Determine the [x, y] coordinate at the center of the cell enclosing the given text.  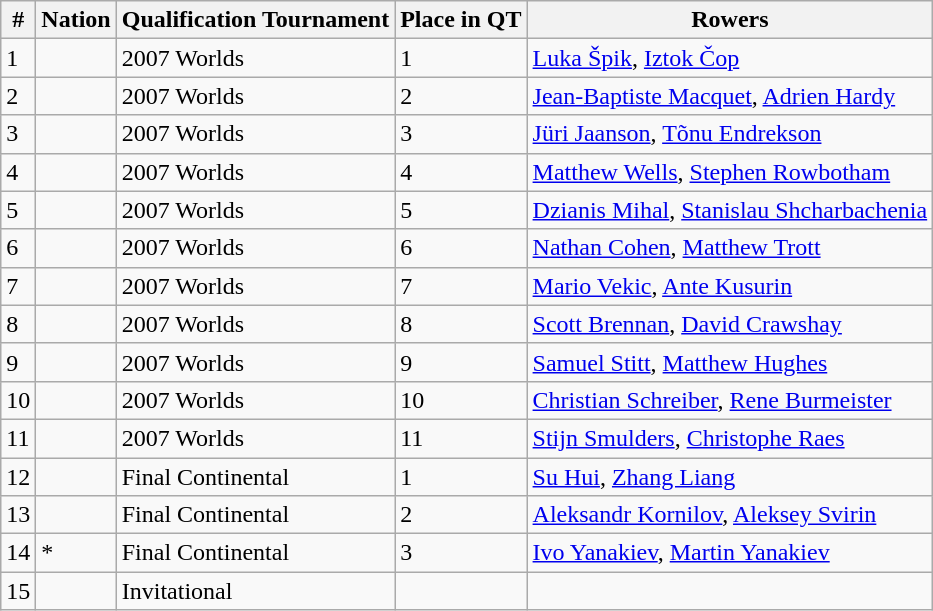
13 [18, 515]
Invitational [255, 591]
15 [18, 591]
Jüri Jaanson, Tõnu Endrekson [730, 134]
12 [18, 477]
Rowers [730, 20]
Dzianis Mihal, Stanislau Shcharbachenia [730, 210]
14 [18, 553]
Luka Špik, Iztok Čop [730, 58]
Mario Vekic, Ante Kusurin [730, 286]
Matthew Wells, Stephen Rowbotham [730, 172]
Christian Schreiber, Rene Burmeister [730, 400]
Ivo Yanakiev, Martin Yanakiev [730, 553]
Scott Brennan, David Crawshay [730, 324]
* [76, 553]
Qualification Tournament [255, 20]
Samuel Stitt, Matthew Hughes [730, 362]
Su Hui, Zhang Liang [730, 477]
Nation [76, 20]
Jean-Baptiste Macquet, Adrien Hardy [730, 96]
Place in QT [461, 20]
Stijn Smulders, Christophe Raes [730, 438]
Aleksandr Kornilov, Aleksey Svirin [730, 515]
Nathan Cohen, Matthew Trott [730, 248]
# [18, 20]
